Extract the (x, y) coordinate from the center of the cell holding the provided text.  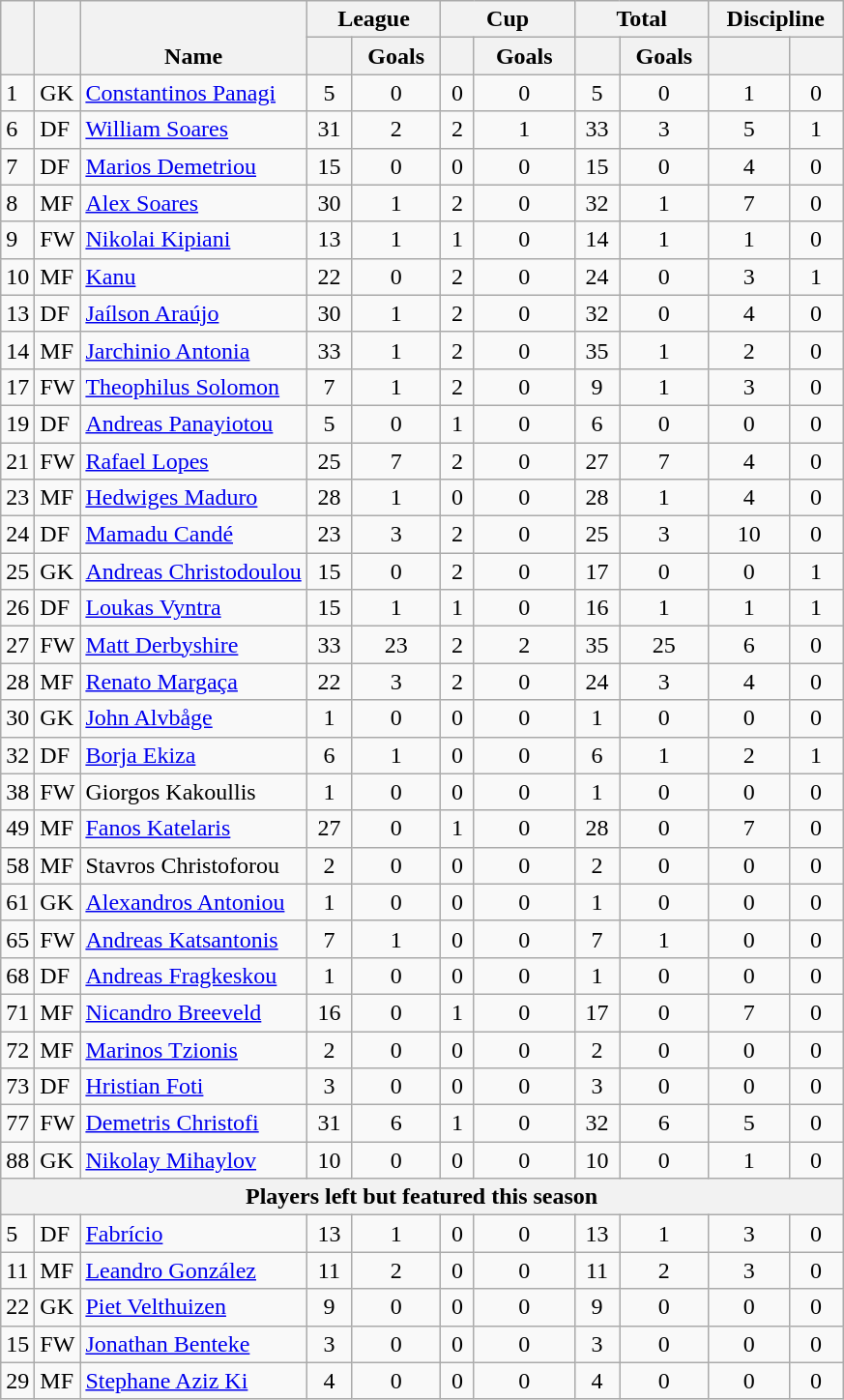
Renato Margaça (193, 682)
Alexandros Antoniou (193, 902)
Jonathan Benteke (193, 1344)
Theophilus Solomon (193, 387)
Andreas Panayiotou (193, 423)
26 (17, 608)
Andreas Katsantonis (193, 939)
71 (17, 1012)
88 (17, 1160)
68 (17, 976)
Piet Velthuizen (193, 1307)
Stephane Aziz Ki (193, 1381)
Nicandro Breeveld (193, 1012)
72 (17, 1049)
Hristian Foti (193, 1087)
Jaílson Araújo (193, 313)
Leandro González (193, 1270)
League (373, 19)
Marinos Tzionis (193, 1049)
Matt Derbyshire (193, 645)
Giorgos Kakoullis (193, 792)
58 (17, 865)
Andreas Fragkeskou (193, 976)
Jarchinio Antonia (193, 350)
Total (642, 19)
Kanu (193, 277)
William Soares (193, 130)
49 (17, 829)
Fabrício (193, 1234)
Nikolay Mihaylov (193, 1160)
Name (193, 38)
Stavros Christoforou (193, 865)
Cup (509, 19)
61 (17, 902)
Discipline (775, 19)
Alex Soares (193, 203)
21 (17, 461)
Demetris Christofi (193, 1123)
Constantinos Panagi (193, 93)
65 (17, 939)
Nikolai Kipiani (193, 240)
John Alvbåge (193, 718)
Players left but featured this season (422, 1197)
Andreas Christodoulou (193, 571)
Hedwiges Maduro (193, 498)
Fanos Katelaris (193, 829)
38 (17, 792)
8 (17, 203)
29 (17, 1381)
19 (17, 423)
Rafael Lopes (193, 461)
77 (17, 1123)
73 (17, 1087)
Borja Ekiza (193, 755)
Mamadu Candé (193, 535)
Marios Demetriou (193, 166)
Loukas Vyntra (193, 608)
